For the text-containing cell, return its midpoint in [X, Y] coordinate format. 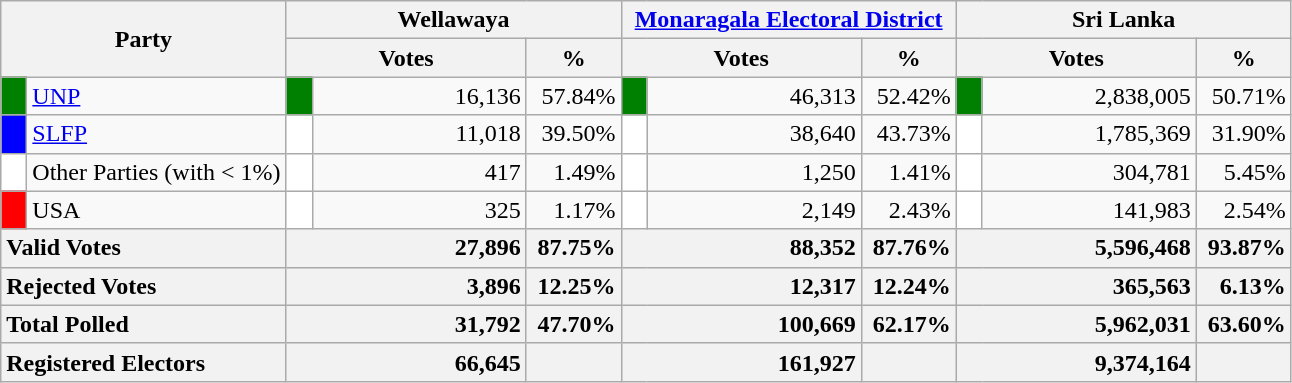
57.84% [574, 96]
6.13% [1244, 286]
365,563 [1076, 286]
9,374,164 [1076, 362]
325 [419, 210]
5,962,031 [1076, 324]
63.60% [1244, 324]
2.43% [908, 210]
16,136 [419, 96]
39.50% [574, 134]
2.54% [1244, 210]
100,669 [741, 324]
11,018 [419, 134]
1.41% [908, 172]
93.87% [1244, 248]
12.24% [908, 286]
UNP [156, 96]
Sri Lanka [1124, 20]
Party [144, 39]
38,640 [754, 134]
USA [156, 210]
43.73% [908, 134]
52.42% [908, 96]
141,983 [1089, 210]
87.76% [908, 248]
2,149 [754, 210]
Rejected Votes [144, 286]
31.90% [1244, 134]
87.75% [574, 248]
62.17% [908, 324]
12,317 [741, 286]
Total Polled [144, 324]
Monaragala Electoral District [788, 20]
12.25% [574, 286]
46,313 [754, 96]
Valid Votes [144, 248]
SLFP [156, 134]
1,785,369 [1089, 134]
Registered Electors [144, 362]
304,781 [1089, 172]
1.49% [574, 172]
27,896 [406, 248]
1,250 [754, 172]
3,896 [406, 286]
66,645 [406, 362]
Other Parties (with < 1%) [156, 172]
Wellawaya [454, 20]
2,838,005 [1089, 96]
5,596,468 [1076, 248]
161,927 [741, 362]
417 [419, 172]
47.70% [574, 324]
5.45% [1244, 172]
31,792 [406, 324]
50.71% [1244, 96]
88,352 [741, 248]
1.17% [574, 210]
